Identify which cell holds the provided text, then report its [X, Y] central coordinate. 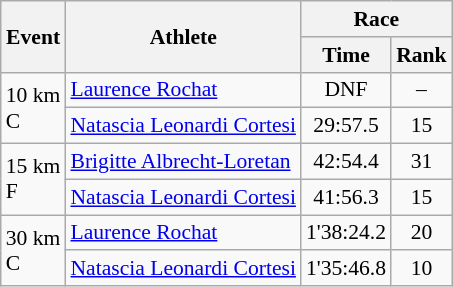
15 km F [34, 180]
20 [422, 233]
Event [34, 36]
Rank [422, 55]
DNF [346, 90]
31 [422, 162]
10 km C [34, 108]
1'35:46.8 [346, 269]
42:54.4 [346, 162]
41:56.3 [346, 197]
30 km C [34, 250]
1'38:24.2 [346, 233]
10 [422, 269]
Athlete [183, 36]
Time [346, 55]
Race [376, 19]
29:57.5 [346, 126]
– [422, 90]
Brigitte Albrecht-Loretan [183, 162]
